Provide the (x, y) coordinate of the cell's center where the given text is located.  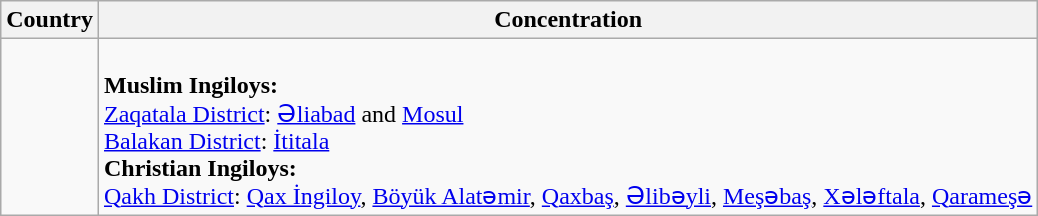
Country (50, 20)
Concentration (568, 20)
